Identify which cell holds the provided text, then report its (x, y) central coordinate. 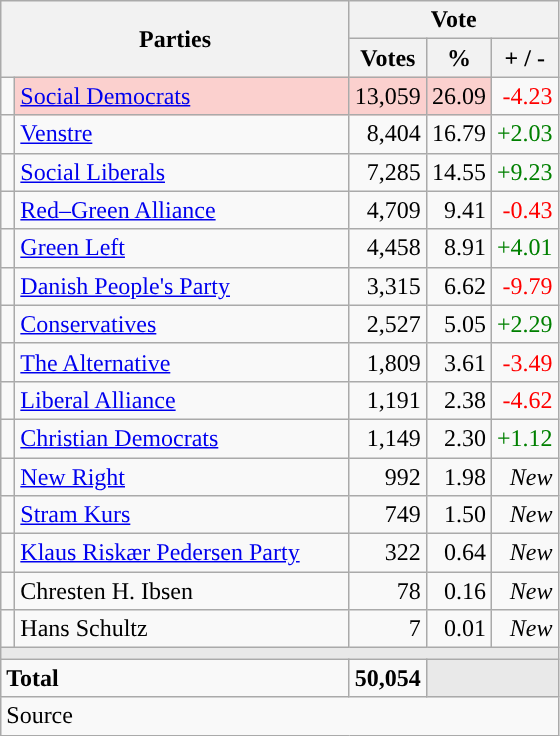
Klaus Riskær Pedersen Party (182, 553)
14.55 (458, 172)
1.50 (458, 515)
Venstre (182, 134)
Vote (454, 20)
6.62 (458, 286)
+2.29 (524, 324)
-3.49 (524, 362)
Source (280, 716)
13,059 (388, 96)
2.38 (458, 400)
1,149 (388, 438)
4,709 (388, 210)
26.09 (458, 96)
8,404 (388, 134)
-9.79 (524, 286)
2,527 (388, 324)
Liberal Alliance (182, 400)
3.61 (458, 362)
Total (176, 678)
4,458 (388, 248)
Votes (388, 58)
Green Left (182, 248)
Conservatives (182, 324)
-4.23 (524, 96)
992 (388, 477)
% (458, 58)
7 (388, 629)
78 (388, 591)
Parties (176, 39)
8.91 (458, 248)
Hans Schultz (182, 629)
The Alternative (182, 362)
1.98 (458, 477)
Danish People's Party (182, 286)
+1.12 (524, 438)
Chresten H. Ibsen (182, 591)
Social Liberals (182, 172)
Christian Democrats (182, 438)
+ / - (524, 58)
5.05 (458, 324)
0.64 (458, 553)
749 (388, 515)
Social Democrats (182, 96)
-0.43 (524, 210)
3,315 (388, 286)
0.16 (458, 591)
9.41 (458, 210)
2.30 (458, 438)
+2.03 (524, 134)
1,809 (388, 362)
+9.23 (524, 172)
-4.62 (524, 400)
50,054 (388, 678)
16.79 (458, 134)
New Right (182, 477)
7,285 (388, 172)
1,191 (388, 400)
Red–Green Alliance (182, 210)
0.01 (458, 629)
+4.01 (524, 248)
322 (388, 553)
Stram Kurs (182, 515)
